Capture the cell that displays the provided text and extract its (x, y) central coordinate. 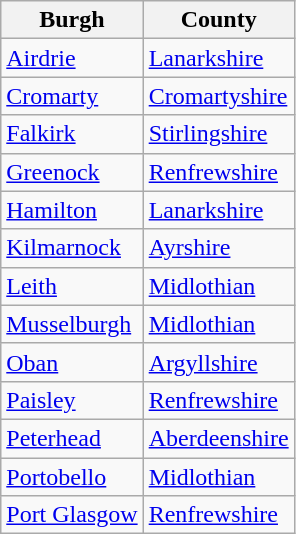
County (218, 20)
Aberdeenshire (218, 438)
Cromarty (72, 96)
Burgh (72, 20)
Cromartyshire (218, 96)
Airdrie (72, 58)
Musselburgh (72, 324)
Ayrshire (218, 248)
Greenock (72, 172)
Portobello (72, 477)
Port Glasgow (72, 515)
Stirlingshire (218, 134)
Peterhead (72, 438)
Argyllshire (218, 362)
Kilmarnock (72, 248)
Falkirk (72, 134)
Leith (72, 286)
Paisley (72, 400)
Hamilton (72, 210)
Oban (72, 362)
